Identify which cell holds the provided text, then report its (X, Y) central coordinate. 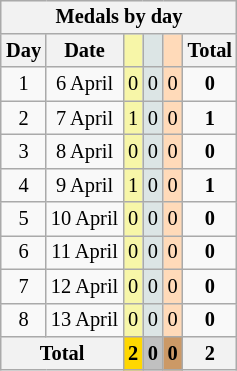
5 (24, 219)
7 (24, 286)
Day (24, 51)
6 (24, 253)
8 April (84, 152)
4 (24, 185)
3 (24, 152)
6 April (84, 84)
10 April (84, 219)
12 April (84, 286)
9 April (84, 185)
Medals by day (119, 17)
11 April (84, 253)
Date (84, 51)
8 (24, 320)
13 April (84, 320)
7 April (84, 118)
